From the cell containing the given text, extract its center point as [x, y] coordinate. 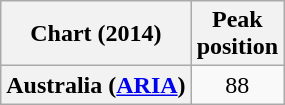
Australia (ARIA) [96, 85]
Peakposition [237, 34]
88 [237, 85]
Chart (2014) [96, 34]
